Scan for the cell matching the given text and deliver its (X, Y) coordinate at center. 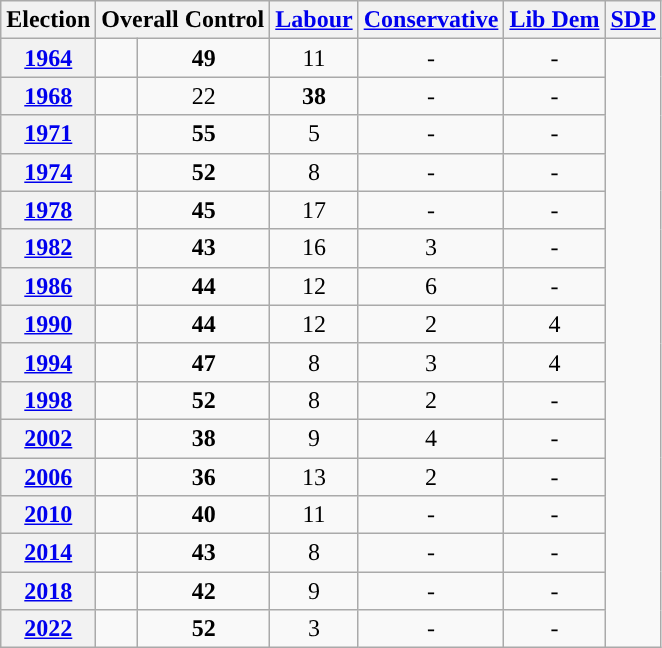
1982 (48, 248)
1964 (48, 58)
2022 (48, 629)
Labour (314, 20)
36 (204, 477)
22 (204, 96)
55 (204, 134)
SDP (633, 20)
47 (204, 362)
2006 (48, 477)
2018 (48, 591)
42 (204, 591)
1986 (48, 286)
1990 (48, 324)
Overall Control (183, 20)
1978 (48, 210)
49 (204, 58)
45 (204, 210)
13 (314, 477)
Lib Dem (554, 20)
Conservative (431, 20)
1971 (48, 134)
40 (204, 515)
1998 (48, 400)
Election (48, 20)
2014 (48, 553)
1968 (48, 96)
1994 (48, 362)
6 (431, 286)
1974 (48, 172)
2010 (48, 515)
17 (314, 210)
16 (314, 248)
2002 (48, 438)
5 (314, 134)
